Provide the (x, y) coordinate of the cell's center where the given text is located.  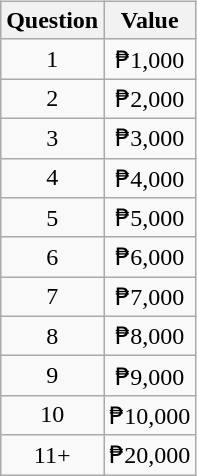
5 (52, 218)
11+ (52, 455)
₱3,000 (150, 138)
₱2,000 (150, 99)
₱10,000 (150, 415)
₱6,000 (150, 257)
Question (52, 20)
3 (52, 138)
₱5,000 (150, 218)
₱8,000 (150, 336)
8 (52, 336)
₱1,000 (150, 59)
2 (52, 99)
7 (52, 297)
9 (52, 376)
₱7,000 (150, 297)
₱20,000 (150, 455)
Value (150, 20)
10 (52, 415)
₱4,000 (150, 178)
4 (52, 178)
₱9,000 (150, 376)
1 (52, 59)
6 (52, 257)
